Extract the (x, y) coordinate from the center of the cell holding the provided text.  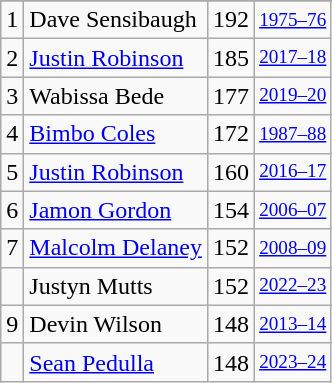
9 (12, 324)
Wabissa Bede (116, 96)
160 (230, 172)
Justyn Mutts (116, 286)
177 (230, 96)
2017–18 (293, 58)
Devin Wilson (116, 324)
Bimbo Coles (116, 134)
1987–88 (293, 134)
4 (12, 134)
3 (12, 96)
172 (230, 134)
7 (12, 248)
2008–09 (293, 248)
2013–14 (293, 324)
2023–24 (293, 362)
Dave Sensibaugh (116, 20)
192 (230, 20)
Malcolm Delaney (116, 248)
Sean Pedulla (116, 362)
1 (12, 20)
5 (12, 172)
185 (230, 58)
1975–76 (293, 20)
2 (12, 58)
2006–07 (293, 210)
2019–20 (293, 96)
2016–17 (293, 172)
154 (230, 210)
2022–23 (293, 286)
Jamon Gordon (116, 210)
6 (12, 210)
